Identify which cell holds the provided text, then report its (X, Y) central coordinate. 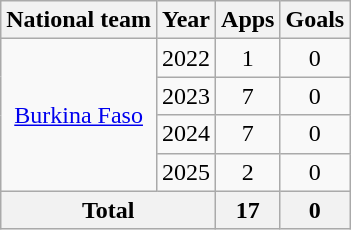
2023 (186, 96)
2024 (186, 134)
2 (248, 172)
2025 (186, 172)
National team (79, 20)
Year (186, 20)
Burkina Faso (79, 115)
Total (108, 210)
Goals (315, 20)
1 (248, 58)
2022 (186, 58)
17 (248, 210)
Apps (248, 20)
